Output the [x, y] coordinate of the center of the cell containing the given text.  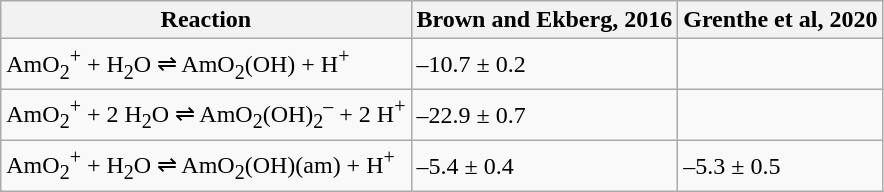
–5.4 ± 0.4 [544, 166]
AmO2+ + H2O ⇌ AmO2(OH)(am) + H+ [206, 166]
–22.9 ± 0.7 [544, 116]
Reaction [206, 20]
Grenthe et al, 2020 [780, 20]
–10.7 ± 0.2 [544, 64]
AmO2+ + H2O ⇌ AmO2(OH) + H+ [206, 64]
AmO2+ + 2 H2O ⇌ AmO2(OH)2– + 2 H+ [206, 116]
Brown and Ekberg, 2016 [544, 20]
–5.3 ± 0.5 [780, 166]
